Scan for the cell matching the given text and deliver its (X, Y) coordinate at center. 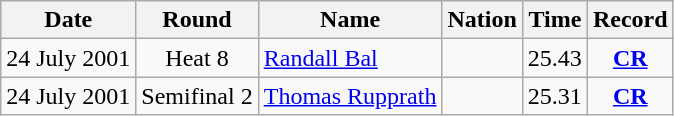
Date (68, 20)
Thomas Rupprath (350, 96)
25.31 (554, 96)
Record (630, 20)
25.43 (554, 58)
Name (350, 20)
Heat 8 (197, 58)
Nation (482, 20)
Time (554, 20)
Round (197, 20)
Randall Bal (350, 58)
Semifinal 2 (197, 96)
